Capture the cell that displays the provided text and extract its (X, Y) central coordinate. 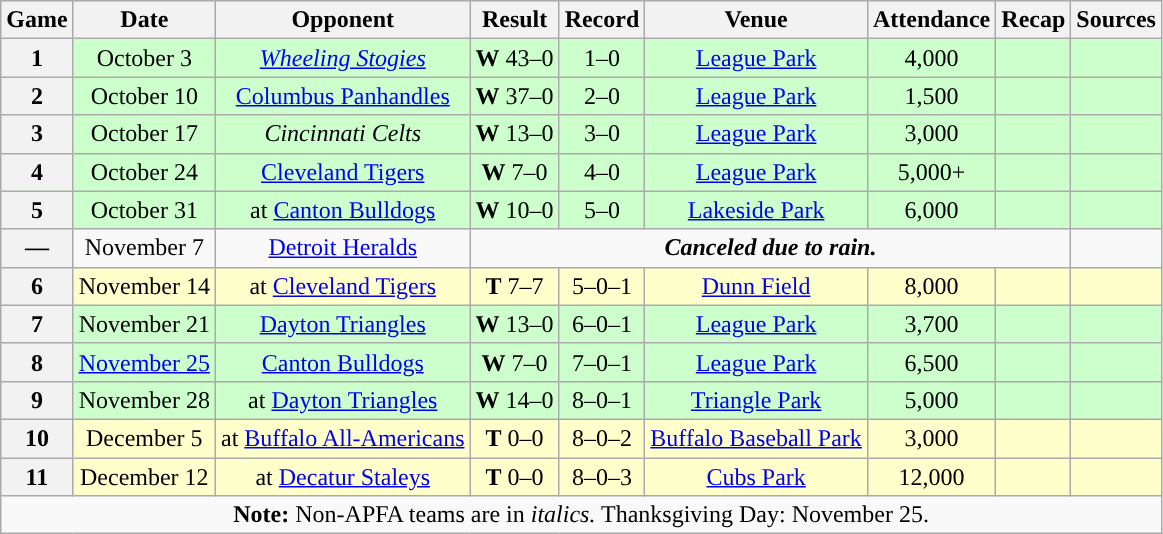
Date (144, 20)
Lakeside Park (756, 210)
6,000 (931, 210)
8–0–1 (602, 400)
W 37–0 (514, 96)
8–0–3 (602, 477)
at Buffalo All-Americans (342, 438)
Canton Bulldogs (342, 362)
October 10 (144, 96)
9 (37, 400)
Opponent (342, 20)
Attendance (931, 20)
8,000 (931, 286)
4 (37, 172)
at Canton Bulldogs (342, 210)
October 17 (144, 134)
Cubs Park (756, 477)
— (37, 248)
7–0–1 (602, 362)
December 12 (144, 477)
Wheeling Stogies (342, 58)
5–0 (602, 210)
10 (37, 438)
4,000 (931, 58)
November 14 (144, 286)
W 43–0 (514, 58)
8 (37, 362)
8–0–2 (602, 438)
Record (602, 20)
at Decatur Staleys (342, 477)
Result (514, 20)
Sources (1116, 20)
2 (37, 96)
Venue (756, 20)
Detroit Heralds (342, 248)
Cincinnati Celts (342, 134)
4–0 (602, 172)
3 (37, 134)
Game (37, 20)
6,500 (931, 362)
W 14–0 (514, 400)
October 31 (144, 210)
5–0–1 (602, 286)
11 (37, 477)
7 (37, 324)
W 10–0 (514, 210)
Recap (1034, 20)
Triangle Park (756, 400)
5,000+ (931, 172)
Canceled due to rain. (770, 248)
Dayton Triangles (342, 324)
1,500 (931, 96)
12,000 (931, 477)
6 (37, 286)
1–0 (602, 58)
October 24 (144, 172)
Cleveland Tigers (342, 172)
December 5 (144, 438)
5,000 (931, 400)
3,700 (931, 324)
T 7–7 (514, 286)
1 (37, 58)
Note: Non-APFA teams are in italics. Thanksgiving Day: November 25. (582, 515)
5 (37, 210)
November 21 (144, 324)
at Cleveland Tigers (342, 286)
Dunn Field (756, 286)
November 7 (144, 248)
October 3 (144, 58)
Buffalo Baseball Park (756, 438)
at Dayton Triangles (342, 400)
November 28 (144, 400)
3–0 (602, 134)
6–0–1 (602, 324)
Columbus Panhandles (342, 96)
2–0 (602, 96)
November 25 (144, 362)
